Output the [X, Y] coordinate of the center of the cell containing the given text.  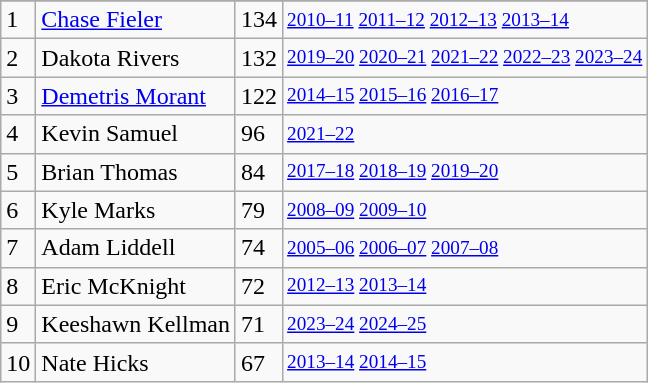
2017–18 2018–19 2019–20 [465, 172]
Kevin Samuel [136, 134]
Chase Fieler [136, 20]
9 [18, 324]
2013–14 2014–15 [465, 362]
2 [18, 58]
71 [258, 324]
4 [18, 134]
Nate Hicks [136, 362]
7 [18, 248]
6 [18, 210]
3 [18, 96]
1 [18, 20]
Keeshawn Kellman [136, 324]
122 [258, 96]
Eric McKnight [136, 286]
2023–24 2024–25 [465, 324]
Brian Thomas [136, 172]
8 [18, 286]
2014–15 2015–16 2016–17 [465, 96]
134 [258, 20]
2021–22 [465, 134]
2005–06 2006–07 2007–08 [465, 248]
Kyle Marks [136, 210]
2012–13 2013–14 [465, 286]
10 [18, 362]
79 [258, 210]
Demetris Morant [136, 96]
2008–09 2009–10 [465, 210]
132 [258, 58]
5 [18, 172]
72 [258, 286]
2019–20 2020–21 2021–22 2022–23 2023–24 [465, 58]
2010–11 2011–12 2012–13 2013–14 [465, 20]
84 [258, 172]
74 [258, 248]
96 [258, 134]
67 [258, 362]
Dakota Rivers [136, 58]
Adam Liddell [136, 248]
